Determine the [x, y] coordinate at the center of the cell enclosing the given text.  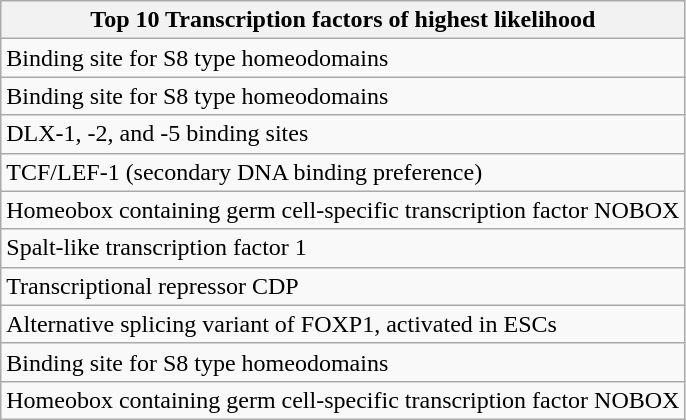
Transcriptional repressor CDP [343, 286]
Top 10 Transcription factors of highest likelihood [343, 20]
Alternative splicing variant of FOXP1, activated in ESCs [343, 324]
Spalt-like transcription factor 1 [343, 248]
DLX-1, -2, and -5 binding sites [343, 134]
TCF/LEF-1 (secondary DNA binding preference) [343, 172]
